Search for the cell housing the specified text and yield its [X, Y] center coordinate. 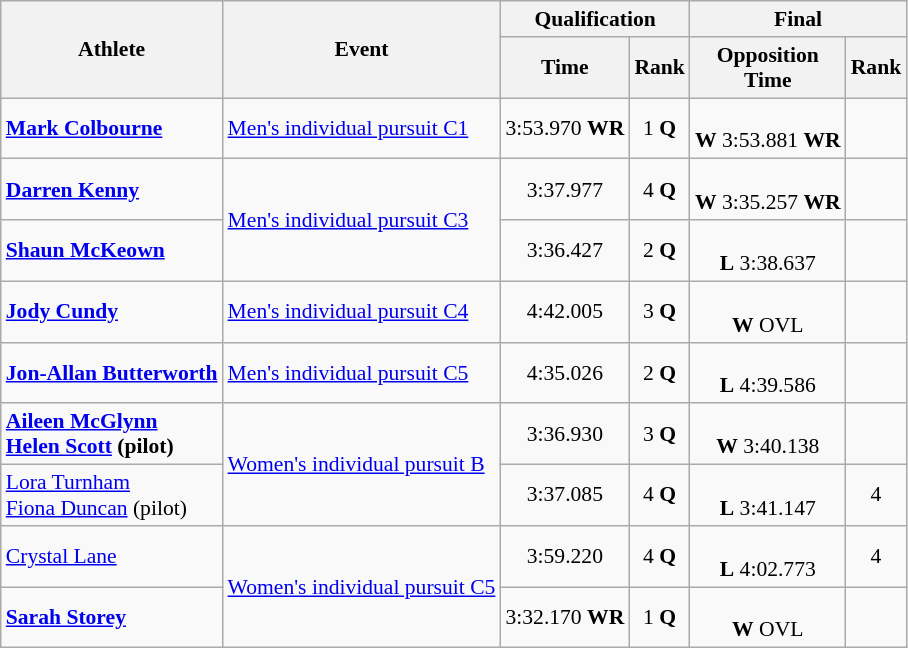
Men's individual pursuit C3 [362, 220]
Mark Colbourne [112, 128]
Men's individual pursuit C1 [362, 128]
Jody Cundy [112, 312]
Sarah Storey [112, 618]
Men's individual pursuit C5 [362, 372]
L 4:39.586 [768, 372]
Event [362, 50]
3:59.220 [564, 556]
3:36.930 [564, 434]
W 3:53.881 WR [768, 128]
Men's individual pursuit C4 [362, 312]
3:36.427 [564, 250]
Women's individual pursuit B [362, 465]
L 3:38.637 [768, 250]
Lora TurnhamFiona Duncan (pilot) [112, 496]
4:35.026 [564, 372]
3:32.170 WR [564, 618]
Crystal Lane [112, 556]
3:37.085 [564, 496]
Final [798, 19]
W 3:40.138 [768, 434]
Shaun McKeown [112, 250]
Aileen McGlynnHelen Scott (pilot) [112, 434]
Time [564, 68]
OppositionTime [768, 68]
W 3:35.257 WR [768, 190]
3:37.977 [564, 190]
Jon-Allan Butterworth [112, 372]
Darren Kenny [112, 190]
L 4:02.773 [768, 556]
4:42.005 [564, 312]
3:53.970 WR [564, 128]
Athlete [112, 50]
Qualification [594, 19]
L 3:41.147 [768, 496]
Women's individual pursuit C5 [362, 587]
